Scan for the cell matching the given text and deliver its [X, Y] coordinate at center. 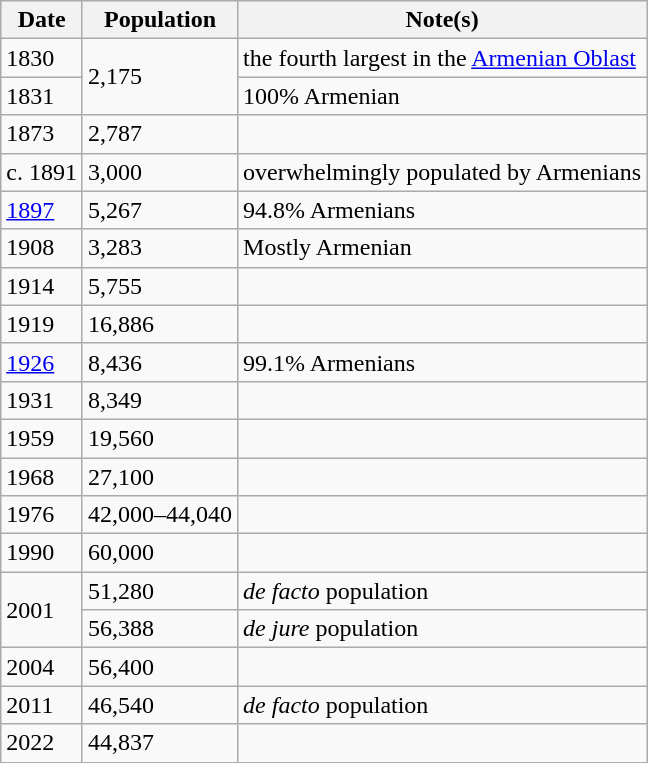
the fourth largest in the Armenian Oblast [442, 58]
100% Armenian [442, 96]
overwhelmingly populated by Armenians [442, 172]
1926 [42, 362]
27,100 [160, 477]
1959 [42, 438]
Date [42, 20]
Mostly Armenian [442, 248]
56,388 [160, 629]
5,755 [160, 286]
42,000–44,040 [160, 515]
8,349 [160, 400]
2004 [42, 667]
99.1% Armenians [442, 362]
2,175 [160, 77]
60,000 [160, 553]
2011 [42, 705]
1873 [42, 134]
2022 [42, 743]
51,280 [160, 591]
46,540 [160, 705]
56,400 [160, 667]
Population [160, 20]
Note(s) [442, 20]
1897 [42, 210]
8,436 [160, 362]
1830 [42, 58]
1908 [42, 248]
1914 [42, 286]
1831 [42, 96]
1919 [42, 324]
c. 1891 [42, 172]
19,560 [160, 438]
94.8% Armenians [442, 210]
1968 [42, 477]
16,886 [160, 324]
1976 [42, 515]
3,283 [160, 248]
1990 [42, 553]
1931 [42, 400]
44,837 [160, 743]
de jure population [442, 629]
5,267 [160, 210]
2001 [42, 610]
2,787 [160, 134]
3,000 [160, 172]
